Locate the cell with the specified text and output its [X, Y] center coordinate. 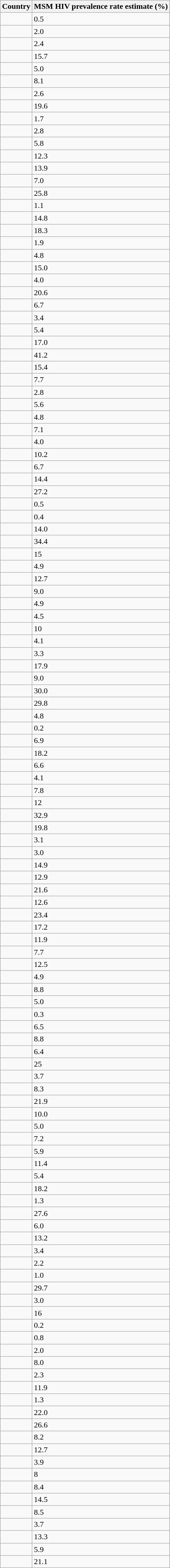
17.9 [100, 666]
6.6 [100, 766]
25 [100, 1064]
12.3 [100, 156]
34.4 [100, 541]
19.6 [100, 106]
15.7 [100, 56]
1.1 [100, 206]
3.1 [100, 840]
20.6 [100, 293]
15.4 [100, 367]
12.9 [100, 877]
27.6 [100, 1213]
12 [100, 803]
0.3 [100, 1014]
21.1 [100, 1562]
15.0 [100, 268]
6.4 [100, 1052]
0.4 [100, 516]
7.8 [100, 790]
26.6 [100, 1425]
23.4 [100, 915]
22.0 [100, 1412]
29.7 [100, 1288]
12.6 [100, 902]
12.5 [100, 965]
18.3 [100, 230]
6.0 [100, 1226]
7.1 [100, 430]
25.8 [100, 193]
8.4 [100, 1487]
2.2 [100, 1263]
11.4 [100, 1164]
Country [16, 7]
8.2 [100, 1437]
7.2 [100, 1138]
14.4 [100, 479]
32.9 [100, 815]
1.7 [100, 118]
0.8 [100, 1338]
7.0 [100, 181]
16 [100, 1313]
13.3 [100, 1537]
13.2 [100, 1238]
30.0 [100, 691]
4.5 [100, 616]
41.2 [100, 355]
10.2 [100, 454]
3.9 [100, 1462]
21.6 [100, 890]
8.3 [100, 1089]
14.5 [100, 1499]
17.2 [100, 927]
13.9 [100, 168]
14.8 [100, 218]
3.3 [100, 653]
10.0 [100, 1114]
6.9 [100, 740]
MSM HIV prevalence rate estimate (%) [100, 7]
2.4 [100, 44]
5.6 [100, 405]
8.1 [100, 81]
5.8 [100, 143]
17.0 [100, 342]
14.9 [100, 865]
6.5 [100, 1027]
15 [100, 554]
14.0 [100, 529]
19.8 [100, 828]
2.3 [100, 1375]
10 [100, 629]
21.9 [100, 1101]
29.8 [100, 703]
8.5 [100, 1512]
1.9 [100, 243]
8.0 [100, 1363]
2.6 [100, 93]
27.2 [100, 492]
8 [100, 1475]
1.0 [100, 1275]
